Identify which cell holds the provided text, then report its [x, y] central coordinate. 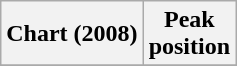
Chart (2008) [72, 34]
Peakposition [189, 34]
